Provide the [x, y] coordinate of the cell's center where the given text is located.  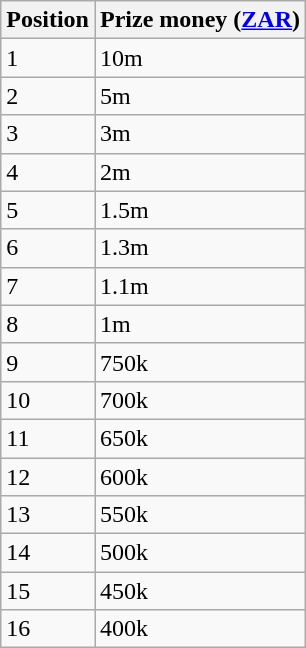
750k [200, 362]
4 [48, 172]
450k [200, 591]
600k [200, 477]
10 [48, 400]
1.5m [200, 210]
3m [200, 134]
8 [48, 324]
1m [200, 324]
13 [48, 515]
2m [200, 172]
6 [48, 248]
10m [200, 58]
650k [200, 438]
15 [48, 591]
5 [48, 210]
12 [48, 477]
1.3m [200, 248]
1 [48, 58]
7 [48, 286]
11 [48, 438]
Prize money (ZAR) [200, 20]
2 [48, 96]
1.1m [200, 286]
5m [200, 96]
Position [48, 20]
3 [48, 134]
9 [48, 362]
16 [48, 629]
700k [200, 400]
500k [200, 553]
14 [48, 553]
550k [200, 515]
400k [200, 629]
